Return the [X, Y] coordinate for the center point of the cell that contains the specified text.  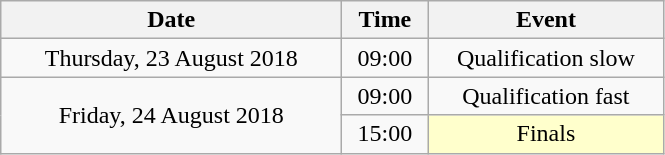
Friday, 24 August 2018 [172, 115]
15:00 [385, 134]
Qualification slow [546, 58]
Qualification fast [546, 96]
Date [172, 20]
Thursday, 23 August 2018 [172, 58]
Event [546, 20]
Finals [546, 134]
Time [385, 20]
